Capture the cell that displays the provided text and extract its (x, y) central coordinate. 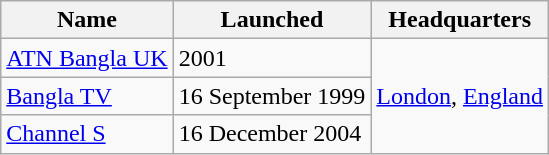
16 September 1999 (272, 96)
Launched (272, 20)
Name (87, 20)
Bangla TV (87, 96)
ATN Bangla UK (87, 58)
London, England (460, 96)
Headquarters (460, 20)
16 December 2004 (272, 134)
2001 (272, 58)
Channel S (87, 134)
